Return [x, y] of the center of cell containing provided text 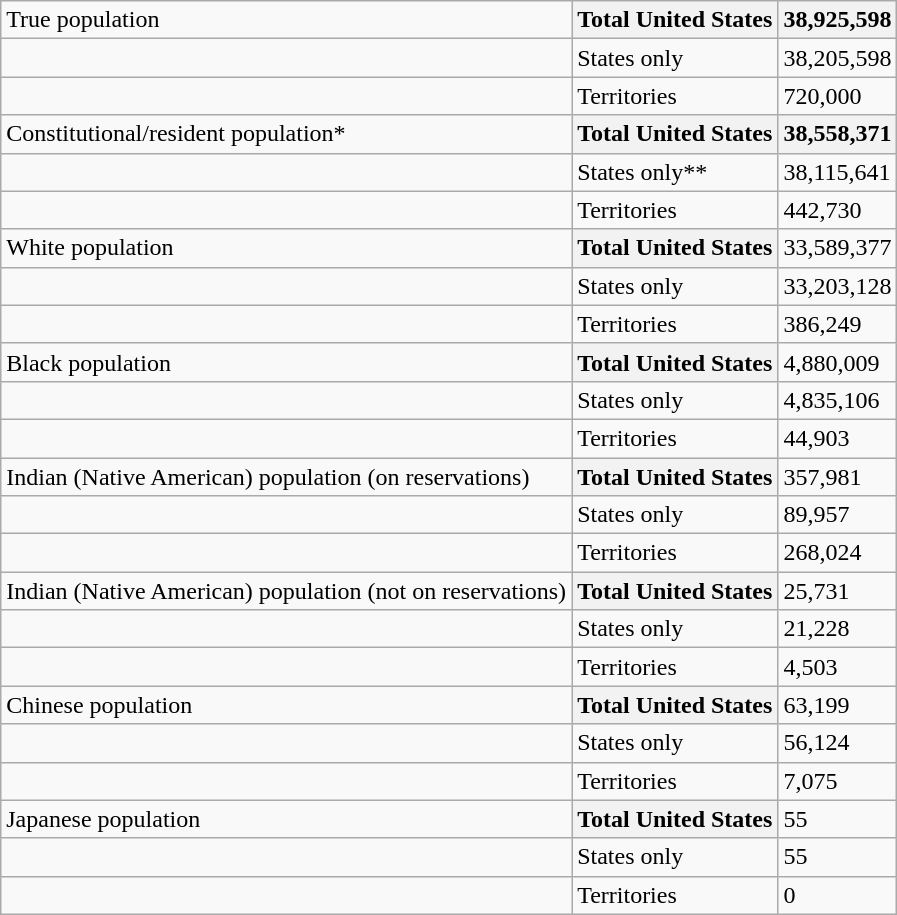
38,115,641 [838, 172]
386,249 [838, 324]
56,124 [838, 743]
38,925,598 [838, 20]
Indian (Native American) population (on reservations) [286, 477]
442,730 [838, 210]
Constitutional/resident population* [286, 134]
Chinese population [286, 705]
33,589,377 [838, 248]
25,731 [838, 591]
63,199 [838, 705]
White population [286, 248]
33,203,128 [838, 286]
Black population [286, 362]
States only** [675, 172]
720,000 [838, 96]
21,228 [838, 629]
4,835,106 [838, 400]
89,957 [838, 515]
38,205,598 [838, 58]
True population [286, 20]
38,558,371 [838, 134]
Japanese population [286, 819]
4,880,009 [838, 362]
7,075 [838, 781]
44,903 [838, 438]
357,981 [838, 477]
4,503 [838, 667]
268,024 [838, 553]
Indian (Native American) population (not on reservations) [286, 591]
0 [838, 895]
